Output the [X, Y] coordinate of the center of the cell containing the given text.  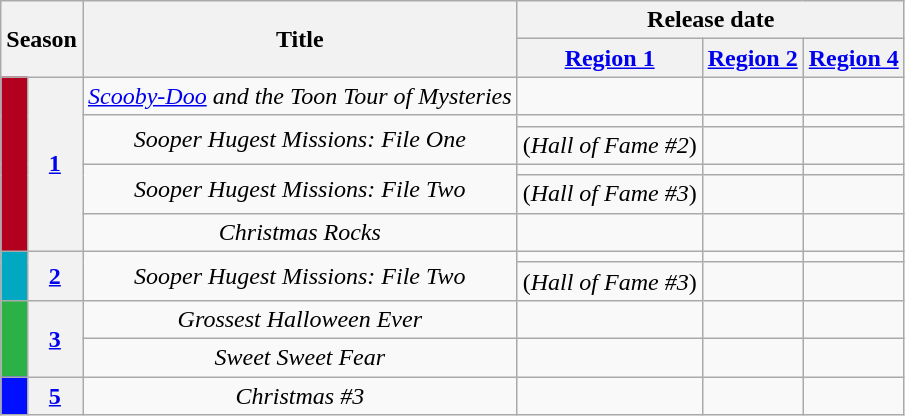
Region 2 [752, 58]
Season [42, 39]
(Hall of Fame #2) [610, 145]
Grossest Halloween Ever [300, 319]
3 [54, 338]
Christmas Rocks [300, 232]
Release date [710, 20]
1 [54, 164]
Region 4 [854, 58]
Scooby-Doo and the Toon Tour of Mysteries [300, 96]
Title [300, 39]
Christmas #3 [300, 395]
5 [54, 395]
Sweet Sweet Fear [300, 357]
Region 1 [610, 58]
Sooper Hugest Missions: File One [300, 140]
2 [54, 276]
